From the cell containing the given text, extract its center point as (X, Y) coordinate. 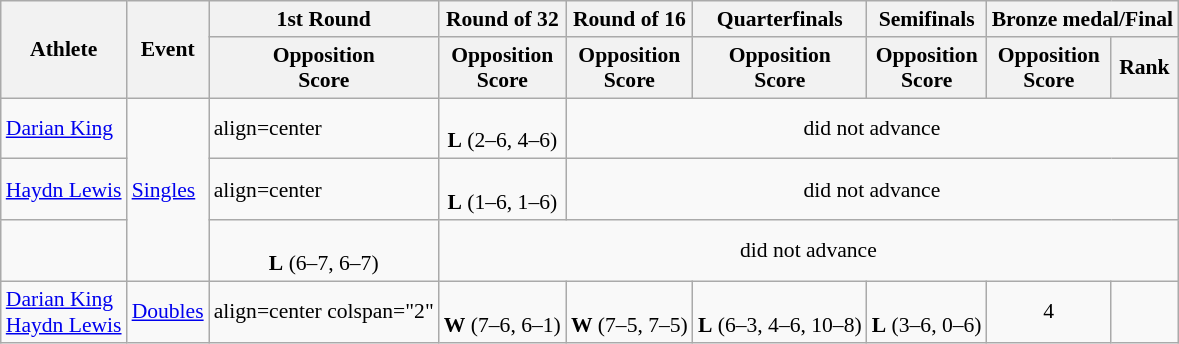
L (2–6, 4–6) (502, 128)
L (3–6, 0–6) (927, 312)
Rank (1144, 68)
1st Round (324, 19)
W (7–5, 7–5) (630, 312)
Bronze medal/Final (1082, 19)
Quarterfinals (780, 19)
Haydn Lewis (64, 190)
Doubles (168, 312)
Semifinals (927, 19)
L (1–6, 1–6) (502, 190)
Round of 16 (630, 19)
4 (1049, 312)
W (7–6, 6–1) (502, 312)
Darian KingHaydn Lewis (64, 312)
Athlete (64, 50)
Singles (168, 190)
Darian King (64, 128)
L (6–3, 4–6, 10–8) (780, 312)
align=center colspan="2" (324, 312)
L (6–7, 6–7) (324, 250)
Round of 32 (502, 19)
Event (168, 50)
